Return (X, Y) of the center of cell containing provided text 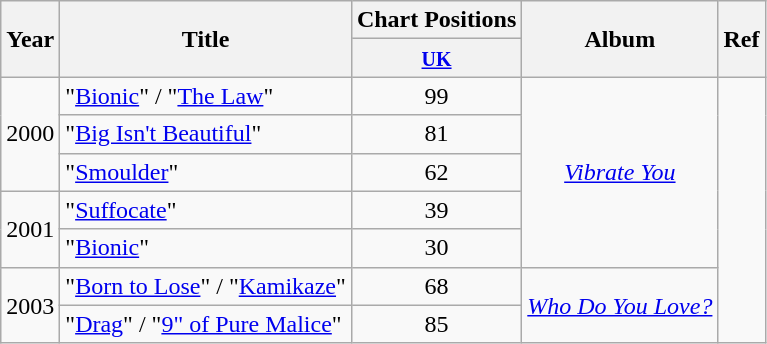
39 (436, 210)
Ref (742, 39)
"Smoulder" (206, 172)
UK (436, 58)
"Born to Lose" / "Kamikaze" (206, 286)
"Bionic" (206, 248)
Chart Positions (436, 20)
68 (436, 286)
81 (436, 134)
99 (436, 96)
Vibrate You (620, 172)
Year (30, 39)
"Bionic" / "The Law" (206, 96)
"Suffocate" (206, 210)
"Big Isn't Beautiful" (206, 134)
2001 (30, 229)
"Drag" / "9" of Pure Malice" (206, 324)
62 (436, 172)
Title (206, 39)
30 (436, 248)
85 (436, 324)
Album (620, 39)
2003 (30, 305)
2000 (30, 134)
Who Do You Love? (620, 305)
